Search for the cell housing the specified text and yield its (x, y) center coordinate. 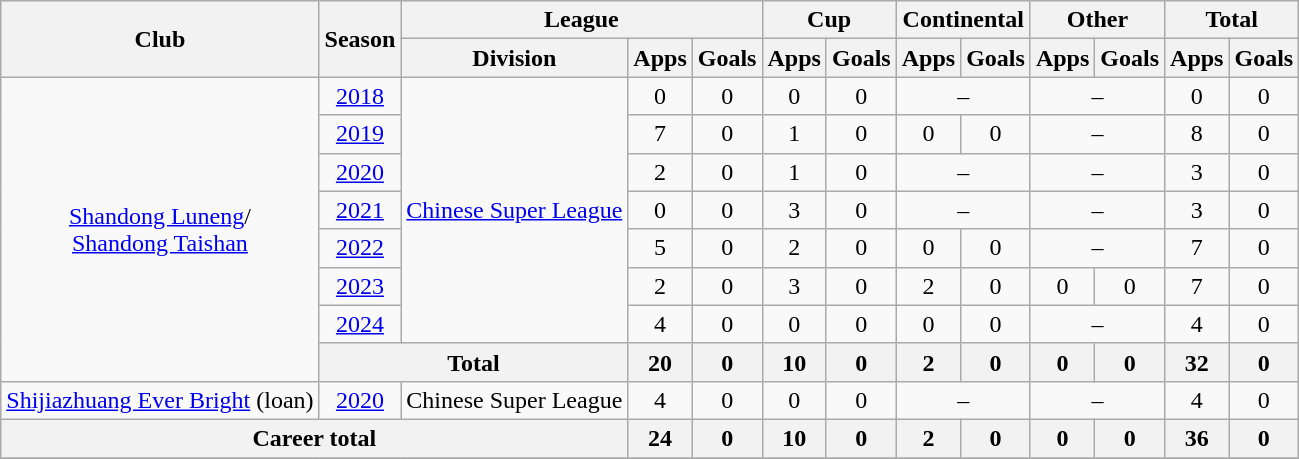
2023 (360, 286)
Club (160, 39)
2022 (360, 248)
36 (1197, 438)
5 (660, 248)
2018 (360, 96)
2021 (360, 210)
Season (360, 39)
2019 (360, 134)
Other (1097, 20)
Division (514, 58)
20 (660, 362)
Career total (314, 438)
Shandong Luneng/Shandong Taishan (160, 229)
Continental (963, 20)
2024 (360, 324)
8 (1197, 134)
Cup (829, 20)
Shijiazhuang Ever Bright (loan) (160, 400)
League (582, 20)
32 (1197, 362)
24 (660, 438)
